Pinpoint the cell where the given text exists, returning its [X, Y] midpoint coordinate. 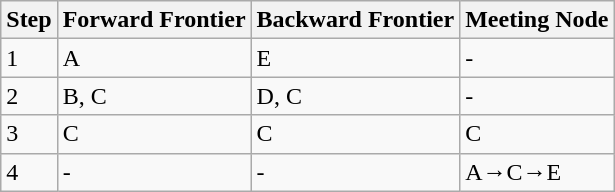
A→C→E [537, 172]
Forward Frontier [154, 20]
E [356, 58]
3 [29, 134]
Backward Frontier [356, 20]
Step [29, 20]
B, C [154, 96]
1 [29, 58]
4 [29, 172]
Meeting Node [537, 20]
D, C [356, 96]
A [154, 58]
2 [29, 96]
